Scan for the cell matching the given text and deliver its [x, y] coordinate at center. 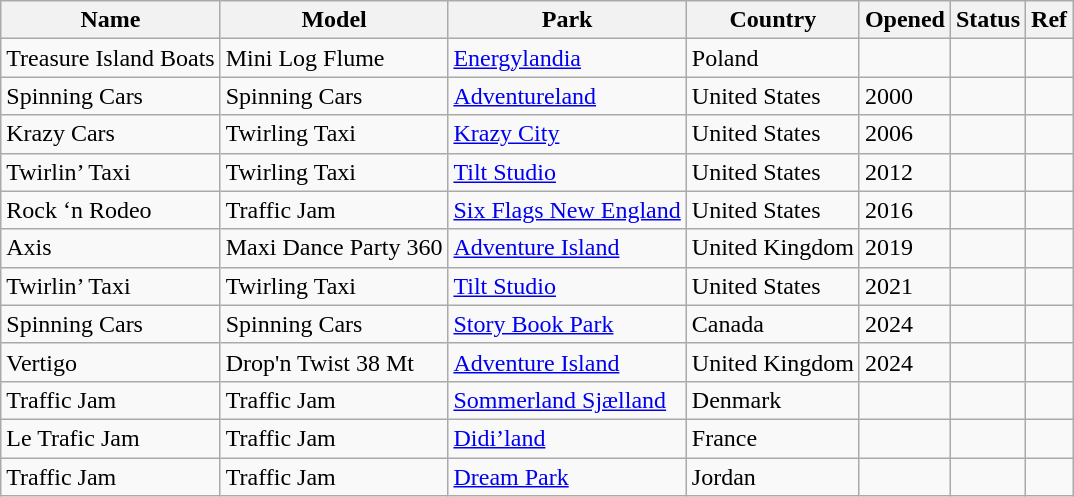
Vertigo [110, 362]
Country [772, 20]
Adventureland [567, 96]
Six Flags New England [567, 210]
2000 [904, 96]
Krazy City [567, 134]
Sommerland Sjælland [567, 400]
Canada [772, 324]
Mini Log Flume [334, 58]
Maxi Dance Party 360 [334, 248]
Treasure Island Boats [110, 58]
2021 [904, 286]
Dream Park [567, 477]
Opened [904, 20]
Story Book Park [567, 324]
Axis [110, 248]
Rock ‘n Rodeo [110, 210]
Krazy Cars [110, 134]
France [772, 438]
2016 [904, 210]
Energylandia [567, 58]
Denmark [772, 400]
Drop'n Twist 38 Mt [334, 362]
Poland [772, 58]
Le Trafic Jam [110, 438]
Status [988, 20]
Didi’land [567, 438]
Ref [1050, 20]
2019 [904, 248]
2012 [904, 172]
Park [567, 20]
Name [110, 20]
Model [334, 20]
Jordan [772, 477]
2006 [904, 134]
